Provide the (x, y) coordinate of the cell's center where the given text is located.  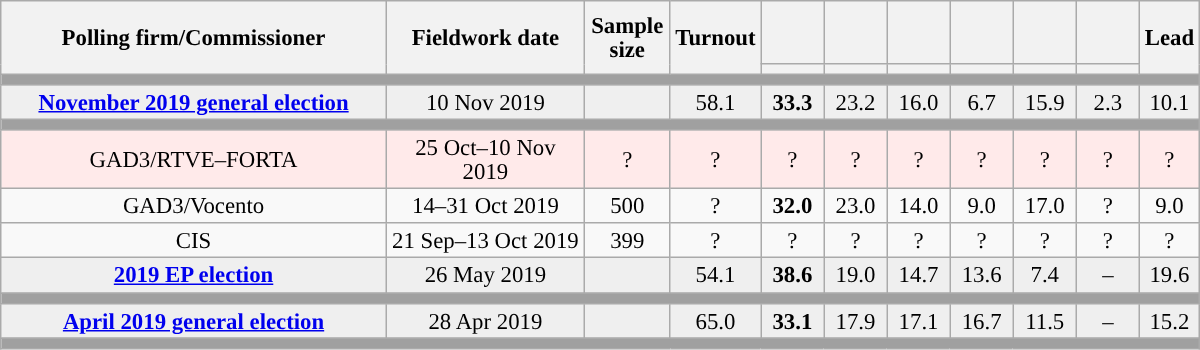
16.0 (918, 102)
Fieldwork date (485, 38)
32.0 (792, 206)
33.1 (792, 320)
58.1 (716, 102)
GAD3/RTVE–FORTA (194, 160)
2.3 (1108, 102)
13.6 (982, 276)
65.0 (716, 320)
7.4 (1044, 276)
19.6 (1169, 276)
16.7 (982, 320)
38.6 (792, 276)
10.1 (1169, 102)
6.7 (982, 102)
17.0 (1044, 206)
17.1 (918, 320)
GAD3/Vocento (194, 206)
23.0 (856, 206)
15.9 (1044, 102)
14–31 Oct 2019 (485, 206)
19.0 (856, 276)
Turnout (716, 38)
November 2019 general election (194, 102)
April 2019 general election (194, 320)
500 (627, 206)
28 Apr 2019 (485, 320)
CIS (194, 242)
17.9 (856, 320)
15.2 (1169, 320)
Sample size (627, 38)
33.3 (792, 102)
2019 EP election (194, 276)
10 Nov 2019 (485, 102)
11.5 (1044, 320)
26 May 2019 (485, 276)
Polling firm/Commissioner (194, 38)
21 Sep–13 Oct 2019 (485, 242)
399 (627, 242)
Lead (1169, 38)
14.0 (918, 206)
14.7 (918, 276)
23.2 (856, 102)
54.1 (716, 276)
25 Oct–10 Nov 2019 (485, 160)
